Find where the given text appears and provide that cell's center as [X, Y] coordinate. 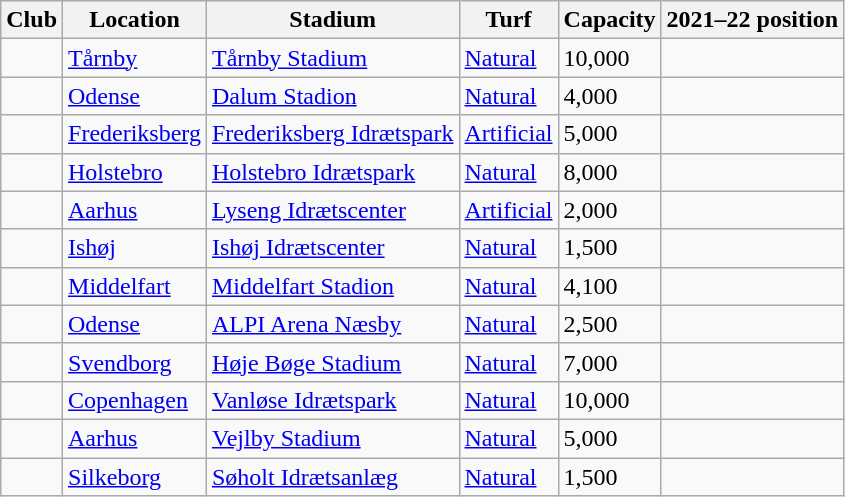
2,500 [610, 324]
7,000 [610, 362]
Middelfart Stadion [332, 286]
Vanløse Idrætspark [332, 400]
Holstebro [135, 172]
Ishøj [135, 248]
Lyseng Idrætscenter [332, 210]
Vejlby Stadium [332, 438]
4,100 [610, 286]
ALPI Arena Næsby [332, 324]
8,000 [610, 172]
Tårnby Stadium [332, 58]
Holstebro Idrætspark [332, 172]
Ishøj Idrætscenter [332, 248]
2,000 [610, 210]
Frederiksberg Idrætspark [332, 134]
Club [32, 20]
Location [135, 20]
2021–22 position [752, 20]
Copenhagen [135, 400]
Frederiksberg [135, 134]
Stadium [332, 20]
Turf [508, 20]
4,000 [610, 96]
Svendborg [135, 362]
Middelfart [135, 286]
Høje Bøge Stadium [332, 362]
Tårnby [135, 58]
Søholt Idrætsanlæg [332, 477]
Dalum Stadion [332, 96]
Silkeborg [135, 477]
Capacity [610, 20]
